Return [x, y] of the center of cell containing provided text 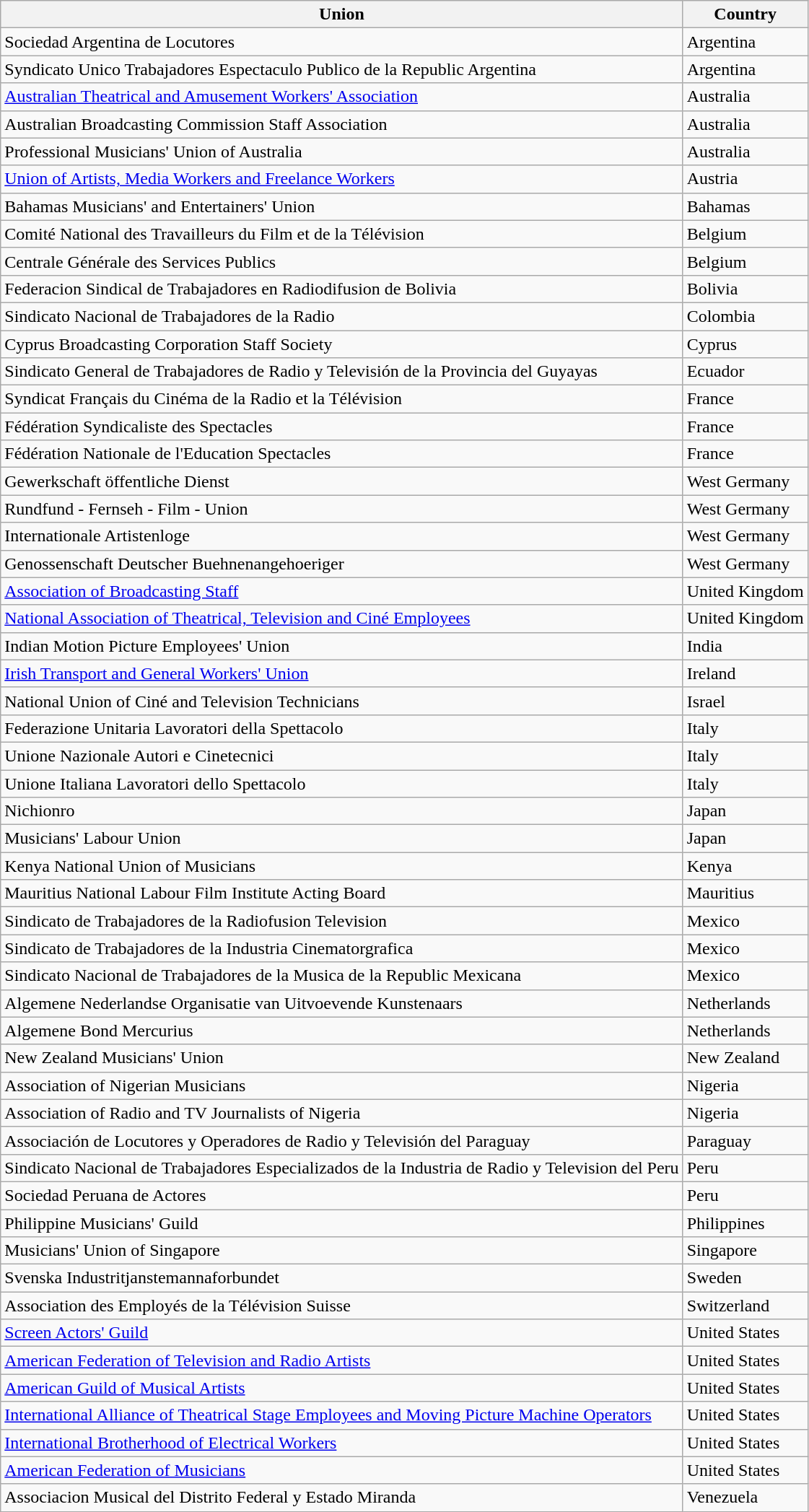
Philippines [745, 1223]
International Alliance of Theatrical Stage Employees and Moving Picture Machine Operators [342, 1415]
Paraguay [745, 1140]
Irish Transport and General Workers' Union [342, 673]
Sindicato Nacional de Trabajadores de la Radio [342, 316]
Bolivia [745, 289]
Country [745, 14]
Association of Nigerian Musicians [342, 1085]
Indian Motion Picture Employees' Union [342, 646]
International Brotherhood of Electrical Workers [342, 1443]
Singapore [745, 1251]
Fédération Nationale de l'Education Spectacles [342, 454]
Mauritius [745, 893]
Algemene Nederlandse Organisatie van Uitvoevende Kunstenaars [342, 1003]
American Federation of Television and Radio Artists [342, 1360]
Association of Radio and TV Journalists of Nigeria [342, 1113]
Austria [745, 179]
Syndicato Unico Trabajadores Espectaculo Publico de la Republic Argentina [342, 69]
Kenya National Union of Musicians [342, 866]
Nichionro [342, 811]
Associacion Musical del Distrito Federal y Estado Miranda [342, 1498]
Unione Italiana Lavoratori dello Spettacolo [342, 783]
Sindicato Nacional de Trabajadores de la Musica de la Republic Mexicana [342, 976]
Kenya [745, 866]
Sociedad Argentina de Locutores [342, 42]
Association of Broadcasting Staff [342, 591]
Mauritius National Labour Film Institute Acting Board [342, 893]
Syndicat Français du Cinéma de la Radio et la Télévision [342, 399]
Centrale Générale des Services Publics [342, 261]
Professional Musicians' Union of Australia [342, 152]
Associación de Locutores y Operadores de Radio y Televisión del Paraguay [342, 1140]
Svenska Industritjanstemannaforbundet [342, 1278]
Gewerkschaft öffentliche Dienst [342, 481]
Federacion Sindical de Trabajadores en Radiodifusion de Bolivia [342, 289]
Australian Theatrical and Amusement Workers' Association [342, 97]
Sociedad Peruana de Actores [342, 1195]
India [745, 646]
Association des Employés de la Télévision Suisse [342, 1306]
Bahamas [745, 206]
Sindicato Nacional de Trabajadores Especializados de la Industria de Radio y Television del Peru [342, 1168]
Screen Actors' Guild [342, 1333]
Union [342, 14]
Comité National des Travailleurs du Film et de la Télévision [342, 234]
National Union of Ciné and Television Technicians [342, 701]
New Zealand Musicians' Union [342, 1058]
Unione Nazionale Autori e Cinetecnici [342, 756]
Cyprus Broadcasting Corporation Staff Society [342, 344]
Colombia [745, 316]
Genossenschaft Deutscher Buehnenangehoeriger [342, 564]
Ireland [745, 673]
Sindicato de Trabajadores de la Industria Cinematorgrafica [342, 948]
Israel [745, 701]
New Zealand [745, 1058]
Internationale Artistenloge [342, 536]
Algemene Bond Mercurius [342, 1031]
Philippine Musicians' Guild [342, 1223]
Musicians' Union of Singapore [342, 1251]
National Association of Theatrical, Television and Ciné Employees [342, 619]
Sindicato de Trabajadores de la Radiofusion Television [342, 921]
Sindicato General de Trabajadores de Radio y Televisión de la Provincia del Guyayas [342, 372]
Venezuela [745, 1498]
Rundfund - Fernseh - Film - Union [342, 509]
Federazione Unitaria Lavoratori della Spettacolo [342, 728]
Cyprus [745, 344]
Ecuador [745, 372]
Switzerland [745, 1306]
American Guild of Musical Artists [342, 1388]
Union of Artists, Media Workers and Freelance Workers [342, 179]
Sweden [745, 1278]
Fédération Syndicaliste des Spectacles [342, 427]
Australian Broadcasting Commission Staff Association [342, 124]
Bahamas Musicians' and Entertainers' Union [342, 206]
American Federation of Musicians [342, 1470]
Musicians' Labour Union [342, 839]
